Provide the [x, y] coordinate of the cell's center where the given text is located.  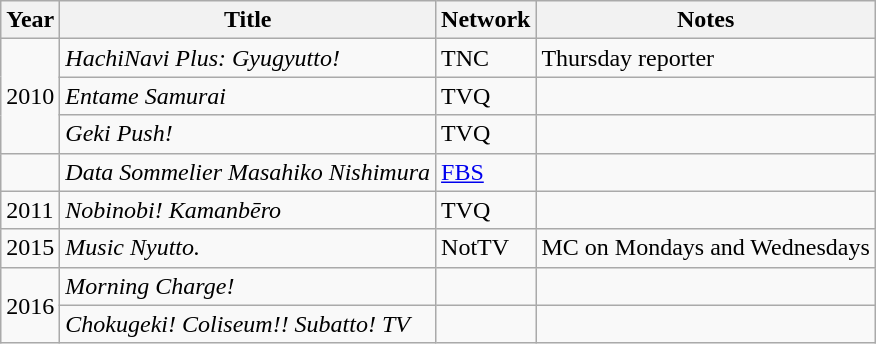
2011 [30, 210]
MC on Mondays and Wednesdays [706, 248]
Entame Samurai [248, 96]
Nobinobi! Kamanbēro [248, 210]
HachiNavi Plus: Gyugyutto! [248, 58]
Title [248, 20]
FBS [486, 172]
Thursday reporter [706, 58]
Geki Push! [248, 134]
NotTV [486, 248]
Notes [706, 20]
Morning Charge! [248, 286]
Year [30, 20]
2015 [30, 248]
2010 [30, 96]
Network [486, 20]
Chokugeki! Coliseum!! Subatto! TV [248, 324]
TNC [486, 58]
2016 [30, 305]
Data Sommelier Masahiko Nishimura [248, 172]
Music Nyutto. [248, 248]
